Extract the (x, y) coordinate from the center of the cell holding the provided text.  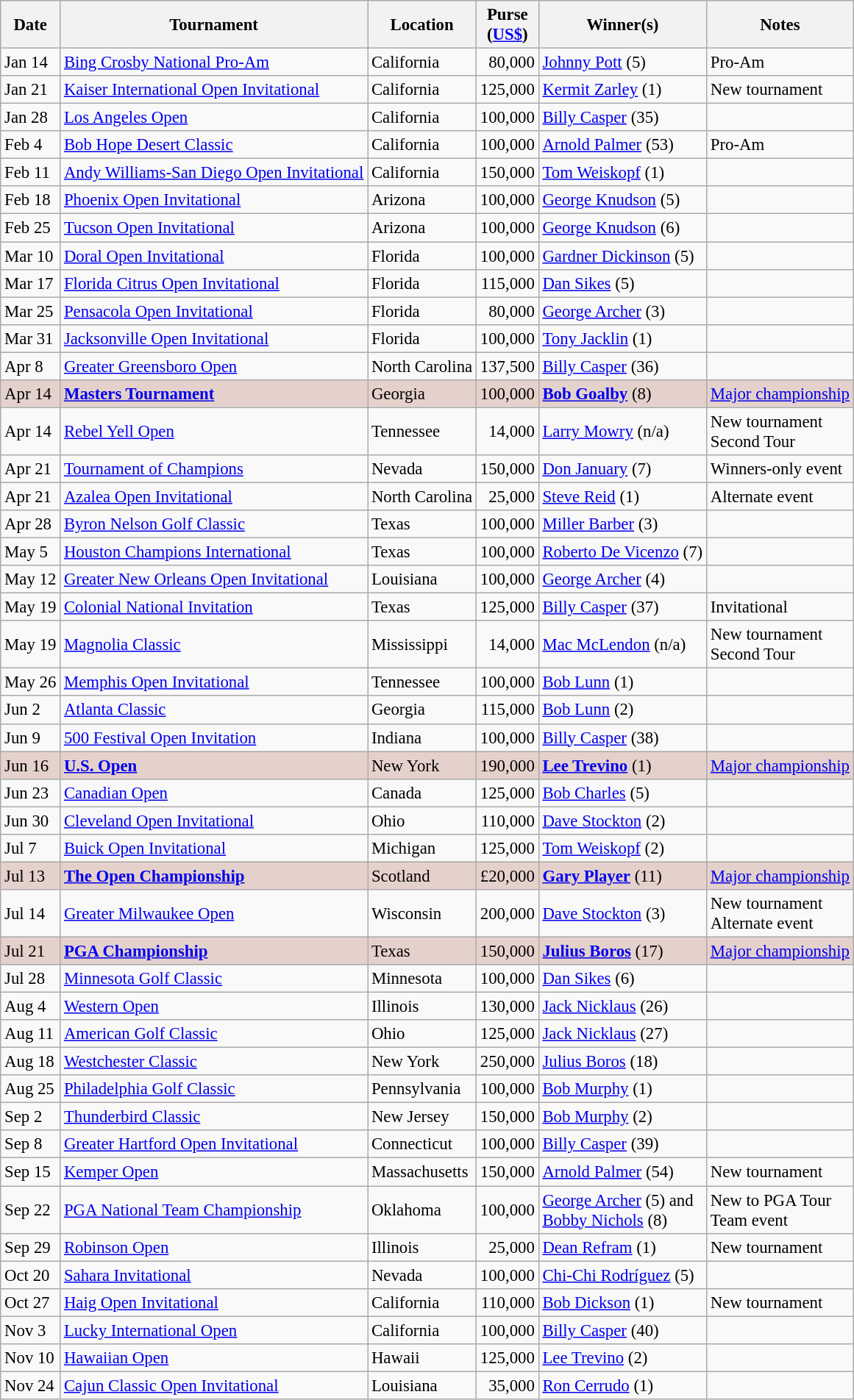
Bing Crosby National Pro-Am (214, 63)
Rebel Yell Open (214, 431)
Jack Nicklaus (26) (622, 1007)
Jun 23 (31, 793)
Pensacola Open Invitational (214, 311)
Dean Refram (1) (622, 1247)
Bob Hope Desert Classic (214, 145)
Tournament of Champions (214, 469)
Jun 9 (31, 737)
New to PGA TourTeam event (780, 1210)
Sep 22 (31, 1210)
Apr 8 (31, 366)
Billy Casper (40) (622, 1330)
Byron Nelson Golf Classic (214, 524)
Jan 28 (31, 118)
Dan Sikes (5) (622, 283)
500 Festival Open Invitation (214, 737)
Hawaii (422, 1358)
Winners-only event (780, 469)
Jun 16 (31, 765)
Jun 30 (31, 821)
May 26 (31, 682)
May 5 (31, 552)
Notes (780, 25)
Mar 31 (31, 338)
35,000 (508, 1385)
Robinson Open (214, 1247)
137,500 (508, 366)
Los Angeles Open (214, 118)
Tom Weiskopf (2) (622, 849)
Billy Casper (36) (622, 366)
Aug 4 (31, 1007)
Aug 11 (31, 1034)
Gardner Dickinson (5) (622, 256)
Scotland (422, 876)
130,000 (508, 1007)
Date (31, 25)
Pennsylvania (422, 1089)
Minnesota Golf Classic (214, 979)
May 12 (31, 579)
Oct 27 (31, 1302)
Greater Milwaukee Open (214, 913)
Mar 17 (31, 283)
Sep 15 (31, 1172)
Western Open (214, 1007)
Bob Lunn (1) (622, 682)
Feb 11 (31, 173)
Gary Player (11) (622, 876)
Oklahoma (422, 1210)
Jan 14 (31, 63)
Alternate event (780, 496)
Billy Casper (39) (622, 1145)
Julius Boros (18) (622, 1062)
Jul 21 (31, 951)
Sep 29 (31, 1247)
Phoenix Open Invitational (214, 201)
Oct 20 (31, 1275)
Steve Reid (1) (622, 496)
Kemper Open (214, 1172)
£20,000 (508, 876)
New tournamentAlternate event (780, 913)
Ron Cerrudo (1) (622, 1385)
Bob Charles (5) (622, 793)
Jacksonville Open Invitational (214, 338)
Tournament (214, 25)
Lucky International Open (214, 1330)
Mississippi (422, 644)
Jack Nicklaus (27) (622, 1034)
U.S. Open (214, 765)
George Archer (3) (622, 311)
Mac McLendon (n/a) (622, 644)
George Archer (5) and Bobby Nichols (8) (622, 1210)
Roberto De Vicenzo (7) (622, 552)
Greater New Orleans Open Invitational (214, 579)
Hawaiian Open (214, 1358)
Colonial National Invitation (214, 607)
Lee Trevino (1) (622, 765)
Canada (422, 793)
Johnny Pott (5) (622, 63)
Jul 14 (31, 913)
Aug 18 (31, 1062)
Miller Barber (3) (622, 524)
Feb 18 (31, 201)
Andy Williams-San Diego Open Invitational (214, 173)
Billy Casper (35) (622, 118)
New Jersey (422, 1117)
Westchester Classic (214, 1062)
Bob Murphy (1) (622, 1089)
Philadelphia Golf Classic (214, 1089)
Minnesota (422, 979)
Dave Stockton (3) (622, 913)
Winner(s) (622, 25)
Doral Open Invitational (214, 256)
Chi-Chi Rodríguez (5) (622, 1275)
Haig Open Invitational (214, 1302)
Bob Dickson (1) (622, 1302)
Florida Citrus Open Invitational (214, 283)
Don January (7) (622, 469)
Massachusetts (422, 1172)
Cajun Classic Open Invitational (214, 1385)
PGA National Team Championship (214, 1210)
Tom Weiskopf (1) (622, 173)
Nov 24 (31, 1385)
Jan 21 (31, 90)
200,000 (508, 913)
Lee Trevino (2) (622, 1358)
Tucson Open Invitational (214, 228)
Jun 2 (31, 710)
Canadian Open (214, 793)
Tony Jacklin (1) (622, 338)
Bob Goalby (8) (622, 394)
Buick Open Invitational (214, 849)
Mar 10 (31, 256)
Invitational (780, 607)
Houston Champions International (214, 552)
Greater Hartford Open Invitational (214, 1145)
The Open Championship (214, 876)
Magnolia Classic (214, 644)
PGA Championship (214, 951)
Greater Greensboro Open (214, 366)
Azalea Open Invitational (214, 496)
George Knudson (5) (622, 201)
Jul 13 (31, 876)
Memphis Open Invitational (214, 682)
190,000 (508, 765)
Michigan (422, 849)
Atlanta Classic (214, 710)
American Golf Classic (214, 1034)
George Knudson (6) (622, 228)
Feb 25 (31, 228)
Feb 4 (31, 145)
Larry Mowry (n/a) (622, 431)
Sahara Invitational (214, 1275)
George Archer (4) (622, 579)
Cleveland Open Invitational (214, 821)
Purse(US$) (508, 25)
Julius Boros (17) (622, 951)
Aug 25 (31, 1089)
Jul 28 (31, 979)
Jul 7 (31, 849)
Billy Casper (37) (622, 607)
Bob Murphy (2) (622, 1117)
Indiana (422, 737)
Billy Casper (38) (622, 737)
Masters Tournament (214, 394)
Arnold Palmer (53) (622, 145)
Arnold Palmer (54) (622, 1172)
Nov 10 (31, 1358)
Kaiser International Open Invitational (214, 90)
Mar 25 (31, 311)
Sep 2 (31, 1117)
Dan Sikes (6) (622, 979)
Wisconsin (422, 913)
Apr 28 (31, 524)
Dave Stockton (2) (622, 821)
250,000 (508, 1062)
Location (422, 25)
Thunderbird Classic (214, 1117)
Nov 3 (31, 1330)
Kermit Zarley (1) (622, 90)
Connecticut (422, 1145)
Sep 8 (31, 1145)
Bob Lunn (2) (622, 710)
